Determine the [X, Y] coordinate at the center of the cell enclosing the given text.  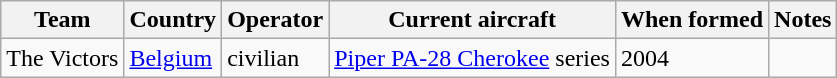
The Victors [62, 58]
civilian [276, 58]
Team [62, 20]
Piper PA-28 Cherokee series [472, 58]
Country [173, 20]
Belgium [173, 58]
When formed [692, 20]
Current aircraft [472, 20]
2004 [692, 58]
Operator [276, 20]
Notes [803, 20]
